From the cell containing the given text, extract its center point as [x, y] coordinate. 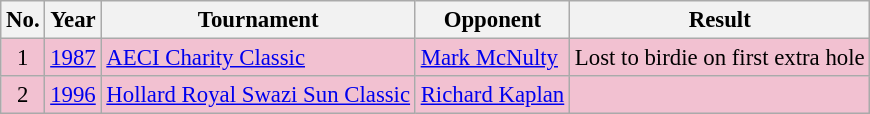
Opponent [492, 20]
Lost to birdie on first extra hole [720, 58]
Year [73, 20]
Hollard Royal Swazi Sun Classic [258, 95]
Richard Kaplan [492, 95]
Tournament [258, 20]
No. [23, 20]
AECI Charity Classic [258, 58]
1 [23, 58]
1996 [73, 95]
Mark McNulty [492, 58]
2 [23, 95]
Result [720, 20]
1987 [73, 58]
